Search for the cell housing the specified text and yield its [x, y] center coordinate. 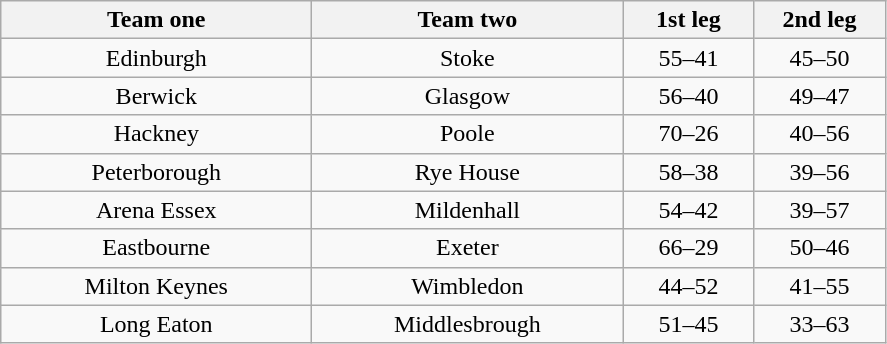
1st leg [688, 20]
50–46 [820, 248]
33–63 [820, 324]
Eastbourne [156, 248]
39–57 [820, 210]
Milton Keynes [156, 286]
Team one [156, 20]
Mildenhall [468, 210]
Team two [468, 20]
Glasgow [468, 96]
51–45 [688, 324]
44–52 [688, 286]
Exeter [468, 248]
Middlesbrough [468, 324]
Long Eaton [156, 324]
58–38 [688, 172]
Poole [468, 134]
39–56 [820, 172]
70–26 [688, 134]
54–42 [688, 210]
Berwick [156, 96]
55–41 [688, 58]
40–56 [820, 134]
Arena Essex [156, 210]
Peterborough [156, 172]
Hackney [156, 134]
41–55 [820, 286]
56–40 [688, 96]
Edinburgh [156, 58]
Wimbledon [468, 286]
66–29 [688, 248]
Stoke [468, 58]
45–50 [820, 58]
Rye House [468, 172]
2nd leg [820, 20]
49–47 [820, 96]
